Capture the cell that displays the provided text and extract its (X, Y) central coordinate. 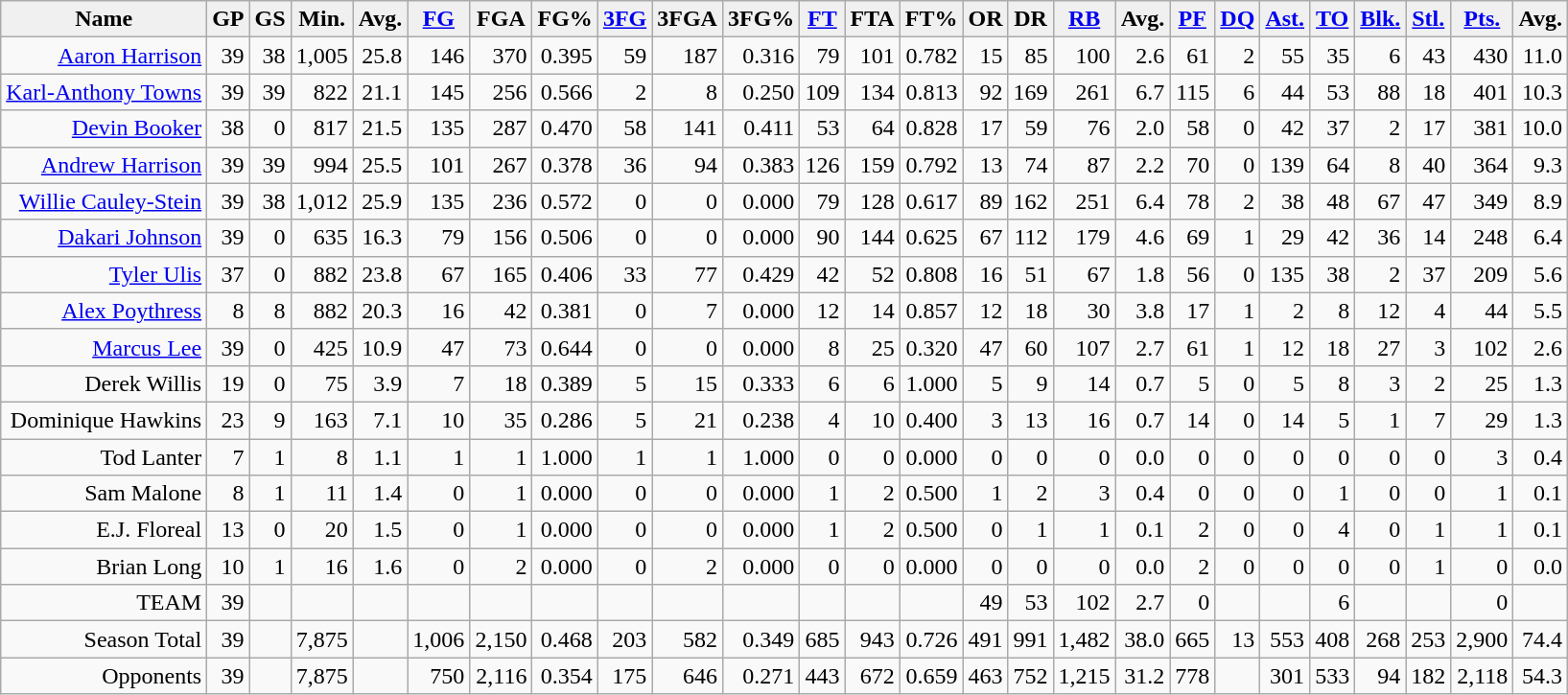
88 (1381, 92)
3.9 (380, 383)
FTA (873, 19)
10.3 (1540, 92)
425 (322, 347)
251 (1084, 201)
21.5 (380, 128)
491 (986, 639)
Andrew Harrison (104, 165)
6.7 (1143, 92)
70 (1193, 165)
169 (1030, 92)
3.8 (1143, 311)
48 (1333, 201)
Dakari Johnson (104, 238)
256 (501, 92)
74 (1030, 165)
Aaron Harrison (104, 56)
1.6 (380, 567)
109 (823, 92)
25.8 (380, 56)
Dominique Hawkins (104, 420)
Karl-Anthony Towns (104, 92)
128 (873, 201)
159 (873, 165)
0.316 (761, 56)
3FG (624, 19)
21.1 (380, 92)
994 (322, 165)
0.813 (931, 92)
533 (1333, 676)
Sam Malone (104, 494)
19 (228, 383)
301 (1285, 676)
Stl. (1429, 19)
370 (501, 56)
PF (1193, 19)
145 (439, 92)
2,116 (501, 676)
126 (823, 165)
1,012 (322, 201)
2,900 (1483, 639)
E.J. Floreal (104, 530)
162 (1030, 201)
0.828 (931, 128)
30 (1084, 311)
FT (823, 19)
21 (688, 420)
85 (1030, 56)
9.3 (1540, 165)
76 (1084, 128)
261 (1084, 92)
1.8 (1143, 274)
100 (1084, 56)
134 (873, 92)
OR (986, 19)
401 (1483, 92)
287 (501, 128)
FG (439, 19)
112 (1030, 238)
0.792 (931, 165)
TEAM (104, 603)
Tyler Ulis (104, 274)
51 (1030, 274)
582 (688, 639)
43 (1429, 56)
75 (322, 383)
752 (1030, 676)
Marcus Lee (104, 347)
20 (322, 530)
FG% (565, 19)
943 (873, 639)
TO (1333, 19)
Pts. (1483, 19)
750 (439, 676)
1,005 (322, 56)
822 (322, 92)
40 (1429, 165)
52 (873, 274)
73 (501, 347)
0.395 (565, 56)
38.0 (1143, 639)
87 (1084, 165)
553 (1285, 639)
349 (1483, 201)
Blk. (1381, 19)
Ast. (1285, 19)
11.0 (1540, 56)
635 (322, 238)
0.659 (931, 676)
Alex Poythress (104, 311)
31.2 (1143, 676)
381 (1483, 128)
139 (1285, 165)
54.3 (1540, 676)
Tod Lanter (104, 457)
2,118 (1483, 676)
Brian Long (104, 567)
0.378 (565, 165)
0.470 (565, 128)
991 (1030, 639)
463 (986, 676)
203 (624, 639)
GS (270, 19)
23.8 (380, 274)
408 (1333, 639)
49 (986, 603)
115 (1193, 92)
23 (228, 420)
89 (986, 201)
5.5 (1540, 311)
RB (1084, 19)
0.400 (931, 420)
141 (688, 128)
0.625 (931, 238)
236 (501, 201)
Season Total (104, 639)
25.9 (380, 201)
FT% (931, 19)
3FGA (688, 19)
10.0 (1540, 128)
156 (501, 238)
0.271 (761, 676)
3FG% (761, 19)
2,150 (501, 639)
175 (624, 676)
0.644 (565, 347)
685 (823, 639)
778 (1193, 676)
Devin Booker (104, 128)
0.506 (565, 238)
163 (322, 420)
1.4 (380, 494)
0.808 (931, 274)
0.566 (565, 92)
0.320 (931, 347)
268 (1381, 639)
78 (1193, 201)
182 (1429, 676)
165 (501, 274)
144 (873, 238)
FGA (501, 19)
0.411 (761, 128)
4.6 (1143, 238)
Derek Willis (104, 383)
0.381 (565, 311)
10.9 (380, 347)
187 (688, 56)
0.238 (761, 420)
Willie Cauley-Stein (104, 201)
DQ (1237, 19)
Opponents (104, 676)
11 (322, 494)
DR (1030, 19)
0.468 (565, 639)
77 (688, 274)
0.406 (565, 274)
0.726 (931, 639)
16.3 (380, 238)
1,215 (1084, 676)
55 (1285, 56)
92 (986, 92)
0.349 (761, 639)
0.383 (761, 165)
1,482 (1084, 639)
60 (1030, 347)
209 (1483, 274)
0.250 (761, 92)
1,006 (439, 639)
1.1 (380, 457)
0.857 (931, 311)
90 (823, 238)
430 (1483, 56)
646 (688, 676)
0.617 (931, 201)
20.3 (380, 311)
25.5 (380, 165)
33 (624, 274)
8.9 (1540, 201)
0.333 (761, 383)
1.5 (380, 530)
146 (439, 56)
0.782 (931, 56)
7.1 (380, 420)
0.389 (565, 383)
248 (1483, 238)
GP (228, 19)
253 (1429, 639)
27 (1381, 347)
Min. (322, 19)
0.286 (565, 420)
0.354 (565, 676)
179 (1084, 238)
267 (501, 165)
56 (1193, 274)
665 (1193, 639)
107 (1084, 347)
672 (873, 676)
443 (823, 676)
74.4 (1540, 639)
5.6 (1540, 274)
2.2 (1143, 165)
364 (1483, 165)
Name (104, 19)
2.0 (1143, 128)
817 (322, 128)
0.572 (565, 201)
69 (1193, 238)
0.429 (761, 274)
